Provide the (X, Y) coordinate of the cell's center where the given text is located.  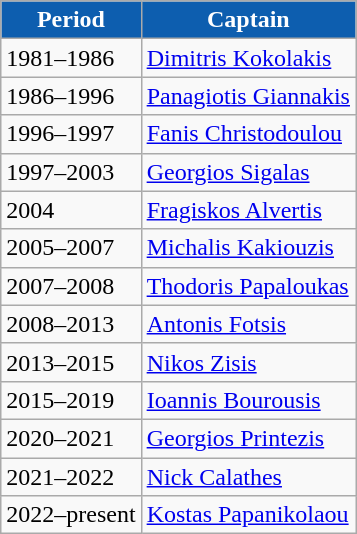
1981–1986 (71, 58)
Fragiskos Alvertis (248, 210)
Panagiotis Giannakis (248, 96)
Nick Calathes (248, 477)
Ioannis Bourousis (248, 400)
Antonis Fotsis (248, 324)
1996–1997 (71, 134)
1986–1996 (71, 96)
Kostas Papanikolaou (248, 515)
Nikos Zisis (248, 362)
2007–2008 (71, 286)
Georgios Sigalas (248, 172)
2013–2015 (71, 362)
2020–2021 (71, 438)
Thodoris Papaloukas (248, 286)
1997–2003 (71, 172)
2005–2007 (71, 248)
Georgios Printezis (248, 438)
2008–2013 (71, 324)
Michalis Kakiouzis (248, 248)
Fanis Christodoulou (248, 134)
2004 (71, 210)
Period (71, 20)
Captain (248, 20)
Dimitris Kokolakis (248, 58)
2022–present (71, 515)
2021–2022 (71, 477)
2015–2019 (71, 400)
